Capture the cell that displays the provided text and extract its [x, y] central coordinate. 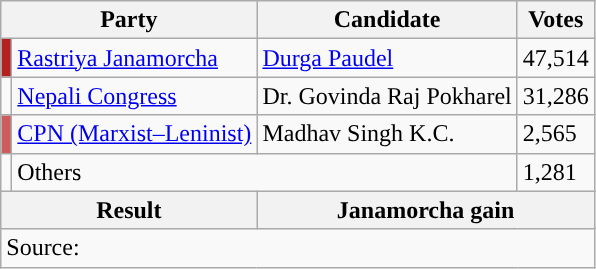
2,565 [556, 134]
Rastriya Janamorcha [134, 58]
Dr. Govinda Raj Pokharel [387, 96]
Candidate [387, 20]
Madhav Singh K.C. [387, 134]
Nepali Congress [134, 96]
Others [264, 172]
Result [129, 210]
1,281 [556, 172]
Janamorcha gain [426, 210]
Source: [298, 248]
31,286 [556, 96]
Durga Paudel [387, 58]
Party [129, 20]
47,514 [556, 58]
CPN (Marxist–Leninist) [134, 134]
Votes [556, 20]
